Provide the (x, y) coordinate of the cell's center where the given text is located.  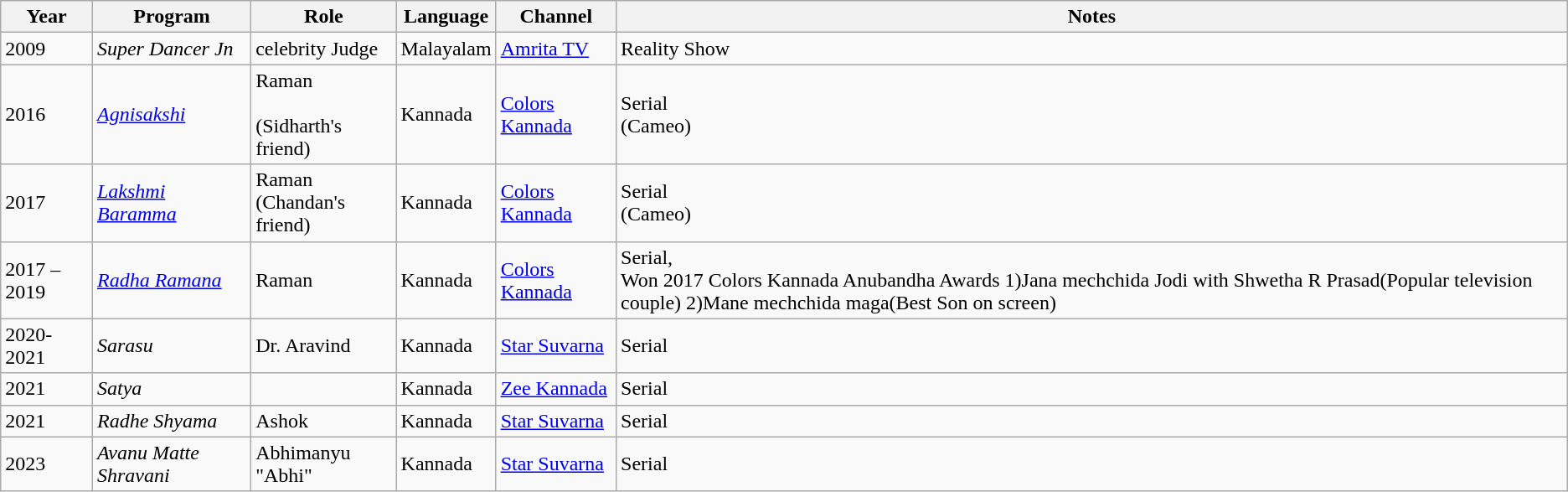
Dr. Aravind (323, 345)
Radha Ramana (171, 280)
Serial (Cameo) (1092, 203)
Zee Kannada (556, 389)
Raman (Chandan's friend) (323, 203)
Reality Show (1092, 49)
Radhe Shyama (171, 421)
Agnisakshi (171, 114)
Avanu Matte Shravani (171, 464)
2017 (47, 203)
Notes (1092, 17)
2023 (47, 464)
Abhimanyu "Abhi" (323, 464)
Role (323, 17)
Channel (556, 17)
Language (446, 17)
Sarasu (171, 345)
Serial(Cameo) (1092, 114)
2009 (47, 49)
Amrita TV (556, 49)
Program (171, 17)
Raman(Sidharth's friend) (323, 114)
Lakshmi Baramma (171, 203)
Satya (171, 389)
2016 (47, 114)
Super Dancer Jn (171, 49)
Year (47, 17)
Ashok (323, 421)
celebrity Judge (323, 49)
2017 – 2019 (47, 280)
Malayalam (446, 49)
2020- 2021 (47, 345)
Raman (323, 280)
